Detect which cell encompasses the target text, then output its [X, Y] center coordinate. 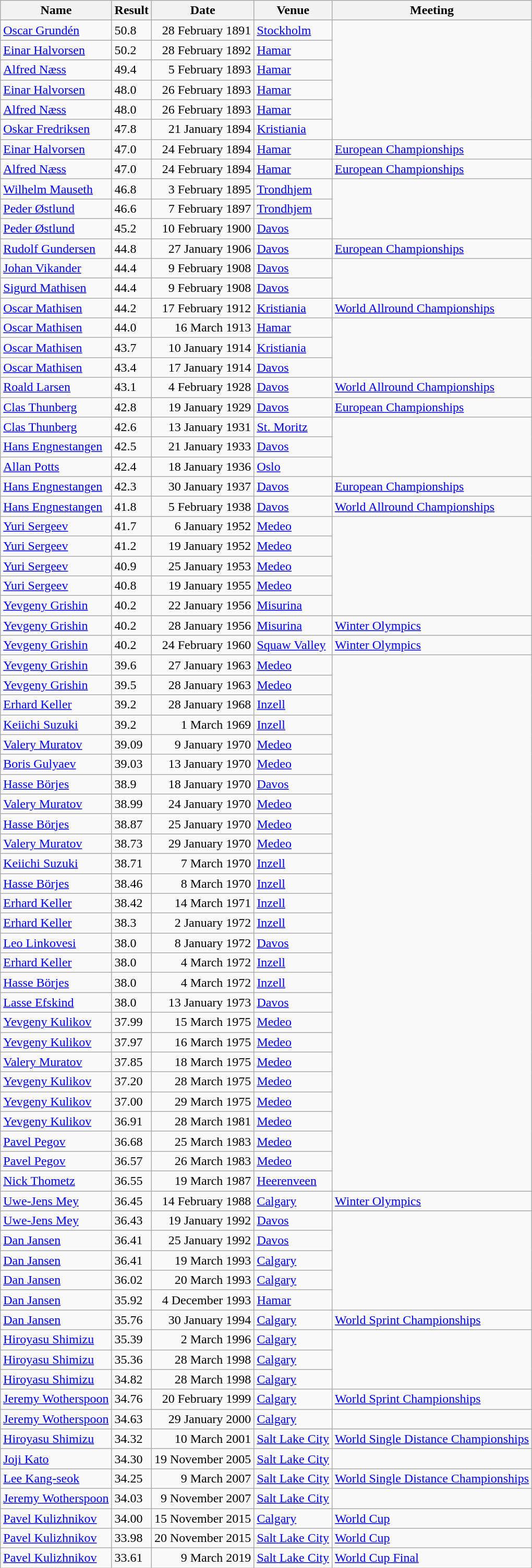
20 February 1999 [202, 1399]
37.85 [131, 1062]
4 February 1928 [202, 387]
Stockholm [293, 30]
18 March 1975 [202, 1062]
20 March 1993 [202, 1280]
17 January 1914 [202, 367]
41.8 [131, 506]
World Cup Final [432, 1558]
Wilhelm Mauseth [56, 189]
9 November 2007 [202, 1498]
43.7 [131, 348]
9 March 2019 [202, 1558]
25 March 1983 [202, 1141]
38.87 [131, 824]
Boris Gulyaev [56, 764]
4 December 1993 [202, 1300]
39.09 [131, 744]
28 February 1892 [202, 50]
45.2 [131, 228]
40.9 [131, 566]
3 February 1895 [202, 189]
Allan Potts [56, 467]
34.76 [131, 1399]
29 January 2000 [202, 1419]
Lee Kang-seok [56, 1478]
29 March 1975 [202, 1101]
35.76 [131, 1320]
38.42 [131, 903]
28 January 1968 [202, 705]
46.6 [131, 209]
Squaw Valley [293, 645]
37.99 [131, 1022]
24 January 1970 [202, 804]
13 January 1970 [202, 764]
39.5 [131, 685]
39.6 [131, 665]
25 January 1992 [202, 1241]
16 March 1913 [202, 328]
19 March 1987 [202, 1181]
36.02 [131, 1280]
Nick Thometz [56, 1181]
Oslo [293, 467]
Result [131, 10]
42.5 [131, 447]
35.39 [131, 1340]
42.3 [131, 486]
24 February 1960 [202, 645]
19 January 1992 [202, 1221]
5 February 1938 [202, 506]
28 March 1981 [202, 1121]
15 November 2015 [202, 1518]
41.7 [131, 526]
16 March 1975 [202, 1042]
2 March 1996 [202, 1340]
19 January 1952 [202, 546]
34.63 [131, 1419]
44.8 [131, 249]
Lasse Efskind [56, 1002]
34.00 [131, 1518]
34.03 [131, 1498]
38.46 [131, 884]
49.4 [131, 70]
43.4 [131, 367]
Johan Vikander [56, 268]
35.36 [131, 1359]
7 February 1897 [202, 209]
41.2 [131, 546]
42.8 [131, 407]
27 January 1906 [202, 249]
19 January 1929 [202, 407]
37.97 [131, 1042]
26 March 1983 [202, 1161]
38.9 [131, 784]
Meeting [432, 10]
38.3 [131, 923]
Roald Larsen [56, 387]
19 November 2005 [202, 1459]
Leo Linkovesi [56, 943]
18 January 1936 [202, 467]
Rudolf Gundersen [56, 249]
Joji Kato [56, 1459]
30 January 1937 [202, 486]
10 February 1900 [202, 228]
2 January 1972 [202, 923]
34.25 [131, 1478]
Date [202, 10]
44.0 [131, 328]
6 January 1952 [202, 526]
42.6 [131, 427]
10 March 2001 [202, 1439]
8 March 1970 [202, 884]
18 January 1970 [202, 784]
37.00 [131, 1101]
Sigurd Mathisen [56, 288]
Oskar Fredriksen [56, 129]
33.61 [131, 1558]
28 January 1963 [202, 685]
36.43 [131, 1221]
25 January 1953 [202, 566]
15 March 1975 [202, 1022]
9 January 1970 [202, 744]
21 January 1894 [202, 129]
Name [56, 10]
5 February 1893 [202, 70]
43.1 [131, 387]
19 January 1955 [202, 586]
50.2 [131, 50]
36.57 [131, 1161]
38.99 [131, 804]
28 February 1891 [202, 30]
37.20 [131, 1082]
40.8 [131, 586]
50.8 [131, 30]
25 January 1970 [202, 824]
14 March 1971 [202, 903]
St. Moritz [293, 427]
42.4 [131, 467]
29 January 1970 [202, 843]
17 February 1912 [202, 308]
34.32 [131, 1439]
36.45 [131, 1200]
35.92 [131, 1300]
Oscar Grundén [56, 30]
36.91 [131, 1121]
28 January 1956 [202, 626]
38.73 [131, 843]
7 March 1970 [202, 863]
47.8 [131, 129]
9 March 2007 [202, 1478]
33.98 [131, 1538]
28 March 1975 [202, 1082]
22 January 1956 [202, 606]
20 November 2015 [202, 1538]
8 January 1972 [202, 943]
27 January 1963 [202, 665]
21 January 1933 [202, 447]
10 January 1914 [202, 348]
46.8 [131, 189]
38.71 [131, 863]
39.03 [131, 764]
Venue [293, 10]
14 February 1988 [202, 1200]
Heerenveen [293, 1181]
13 January 1973 [202, 1002]
36.55 [131, 1181]
30 January 1994 [202, 1320]
36.68 [131, 1141]
13 January 1931 [202, 427]
34.30 [131, 1459]
19 March 1993 [202, 1260]
1 March 1969 [202, 725]
34.82 [131, 1379]
44.2 [131, 308]
